Scan for the cell matching the given text and deliver its [X, Y] coordinate at center. 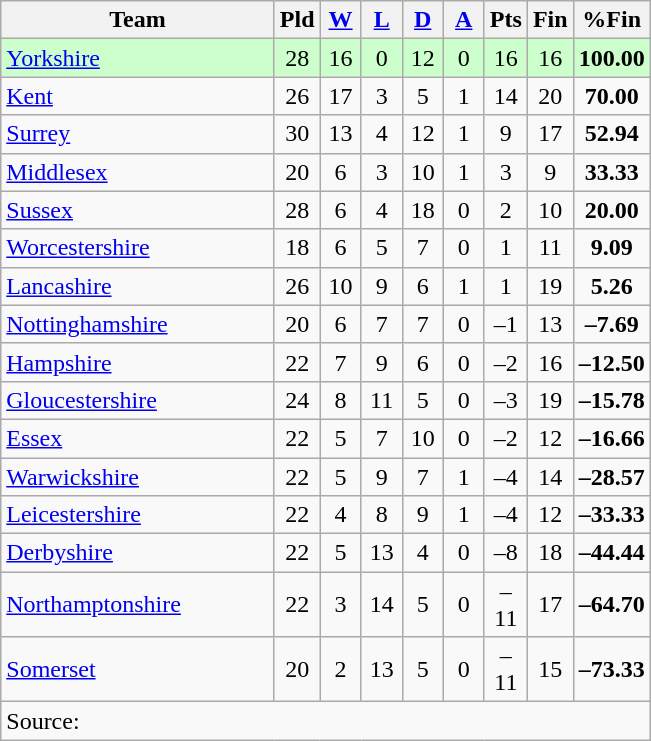
A [464, 20]
Pts [506, 20]
–64.70 [612, 604]
30 [297, 134]
Pld [297, 20]
–28.57 [612, 477]
Middlesex [138, 172]
–1 [506, 324]
70.00 [612, 96]
Northamptonshire [138, 604]
Fin [550, 20]
–73.33 [612, 670]
–15.78 [612, 400]
D [422, 20]
–8 [506, 553]
Hampshire [138, 362]
–33.33 [612, 515]
–16.66 [612, 438]
L [382, 20]
Yorkshire [138, 58]
24 [297, 400]
Team [138, 20]
Surrey [138, 134]
Lancashire [138, 286]
%Fin [612, 20]
–3 [506, 400]
Somerset [138, 670]
Sussex [138, 210]
Essex [138, 438]
Nottinghamshire [138, 324]
–44.44 [612, 553]
9.09 [612, 248]
–7.69 [612, 324]
Kent [138, 96]
Warwickshire [138, 477]
52.94 [612, 134]
Worcestershire [138, 248]
W [340, 20]
Gloucestershire [138, 400]
5.26 [612, 286]
20.00 [612, 210]
Source: [326, 721]
33.33 [612, 172]
Leicestershire [138, 515]
Derbyshire [138, 553]
100.00 [612, 58]
–12.50 [612, 362]
15 [550, 670]
